Search for the cell housing the specified text and yield its (x, y) center coordinate. 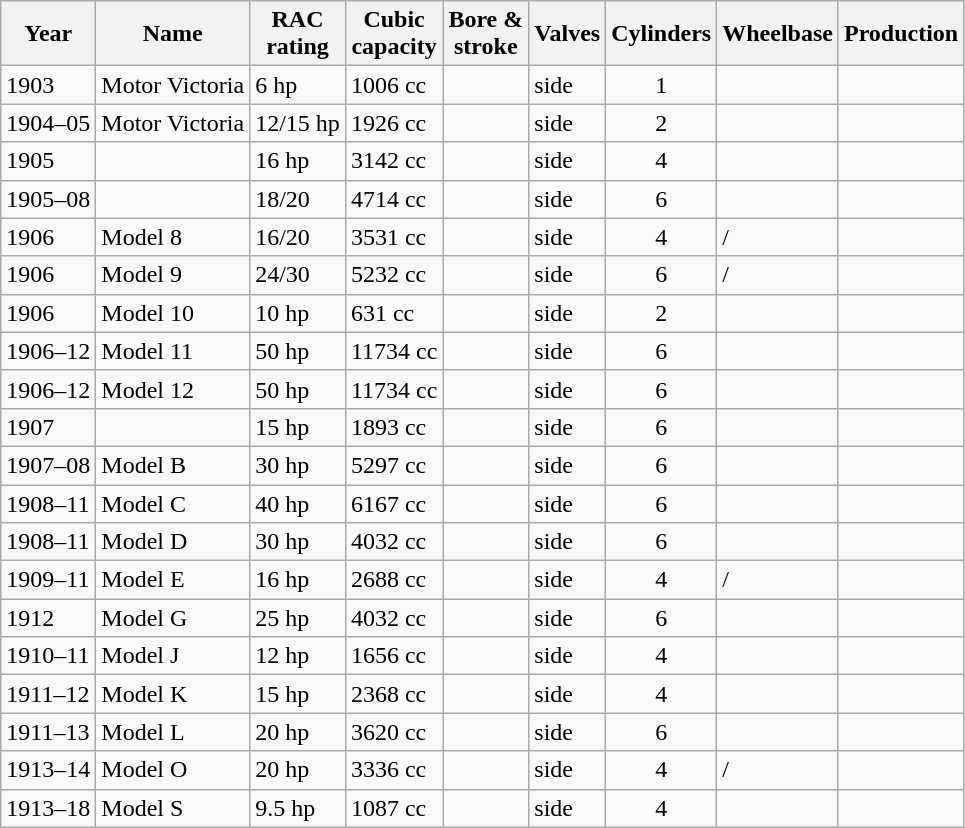
Model J (173, 656)
Bore &stroke (486, 34)
1910–11 (48, 656)
Model O (173, 770)
1006 cc (394, 85)
Valves (568, 34)
1087 cc (394, 808)
2688 cc (394, 580)
40 hp (298, 503)
1 (662, 85)
1907–08 (48, 465)
1911–13 (48, 732)
Model 12 (173, 389)
5297 cc (394, 465)
5232 cc (394, 275)
631 cc (394, 313)
2368 cc (394, 694)
Model 11 (173, 351)
1905–08 (48, 199)
Wheelbase (778, 34)
1911–12 (48, 694)
Model B (173, 465)
Model 10 (173, 313)
25 hp (298, 618)
3620 cc (394, 732)
Model E (173, 580)
Year (48, 34)
6167 cc (394, 503)
1913–18 (48, 808)
1904–05 (48, 123)
12 hp (298, 656)
12/15 hp (298, 123)
4714 cc (394, 199)
3336 cc (394, 770)
6 hp (298, 85)
10 hp (298, 313)
1926 cc (394, 123)
24/30 (298, 275)
3531 cc (394, 237)
Production (900, 34)
1913–14 (48, 770)
9.5 hp (298, 808)
Model 9 (173, 275)
Model S (173, 808)
1909–11 (48, 580)
RACrating (298, 34)
Cylinders (662, 34)
18/20 (298, 199)
Name (173, 34)
Model G (173, 618)
1907 (48, 427)
3142 cc (394, 161)
Model 8 (173, 237)
16/20 (298, 237)
Model L (173, 732)
1905 (48, 161)
Model K (173, 694)
1893 cc (394, 427)
Model C (173, 503)
1903 (48, 85)
Cubiccapacity (394, 34)
Model D (173, 542)
1656 cc (394, 656)
1912 (48, 618)
